Provide the (x, y) coordinate of the cell's center where the given text is located.  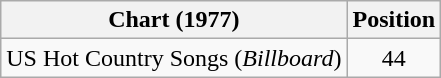
Chart (1977) (174, 20)
US Hot Country Songs (Billboard) (174, 58)
Position (394, 20)
44 (394, 58)
